Identify which cell holds the provided text, then report its (x, y) central coordinate. 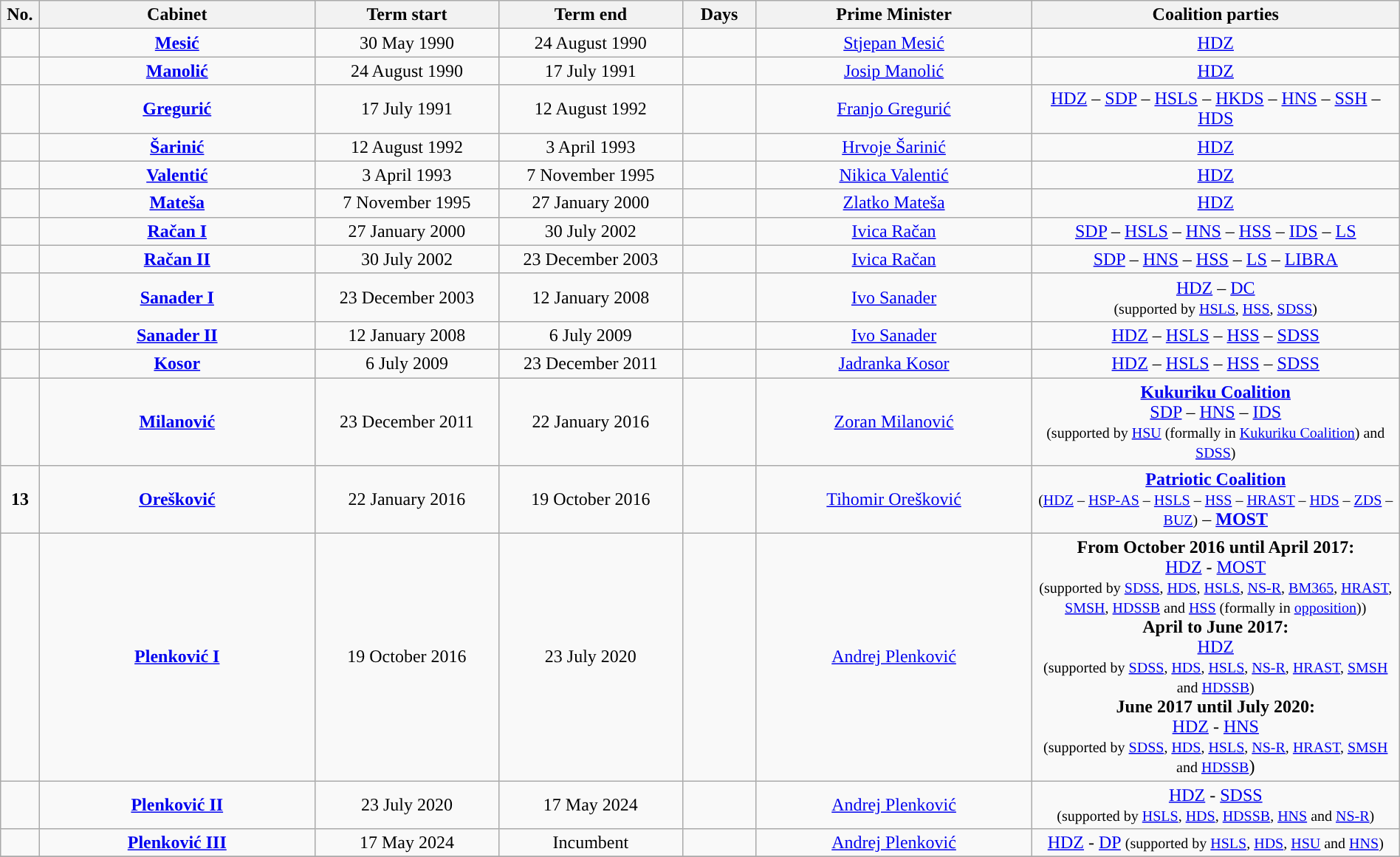
SDP – HNS – HSS – LS – LIBRA (1215, 259)
Gregurić (177, 109)
Plenković I (177, 657)
Nikica Valentić (893, 175)
Term end (591, 15)
Manolić (177, 71)
Mesić (177, 43)
Plenković II (177, 805)
13 (20, 500)
Orešković (177, 500)
SDP – HSLS – HNS – HSS – IDS – LS (1215, 231)
Hrvoje Šarinić (893, 147)
Sanader I (177, 297)
No. (20, 15)
Incumbent (591, 843)
Milanović (177, 422)
Sanader II (177, 335)
Cabinet (177, 15)
Zlatko Mateša (893, 203)
Valentić (177, 175)
Račan II (177, 259)
Franjo Gregurić (893, 109)
Zoran Milanović (893, 422)
HDZ - DP (supported by HSLS, HDS, HSU and HNS) (1215, 843)
Coalition parties (1215, 15)
Days (719, 15)
Patriotic Coalition(HDZ – HSP-AS – HSLS – HSS – HRAST – HDS – ZDS – BUZ) – MOST (1215, 500)
30 May 1990 (406, 43)
Mateša (177, 203)
Šarinić (177, 147)
Tihomir Orešković (893, 500)
HDZ – SDP – HSLS – HKDS – HNS – SSH – HDS (1215, 109)
HDZ - SDSS(supported by HSLS, HDS, HDSSB, HNS and NS-R) (1215, 805)
Kukuriku Coalition SDP – HNS – IDS(supported by HSU (formally in Kukuriku Coalition) and SDSS) (1215, 422)
Prime Minister (893, 15)
Jadranka Kosor (893, 363)
Term start (406, 15)
Stjepan Mesić (893, 43)
HDZ – DC(supported by HSLS, HSS, SDSS) (1215, 297)
Plenković III (177, 843)
Račan I (177, 231)
Josip Manolić (893, 71)
Kosor (177, 363)
